Output the [X, Y] coordinate of the center of the cell containing the given text.  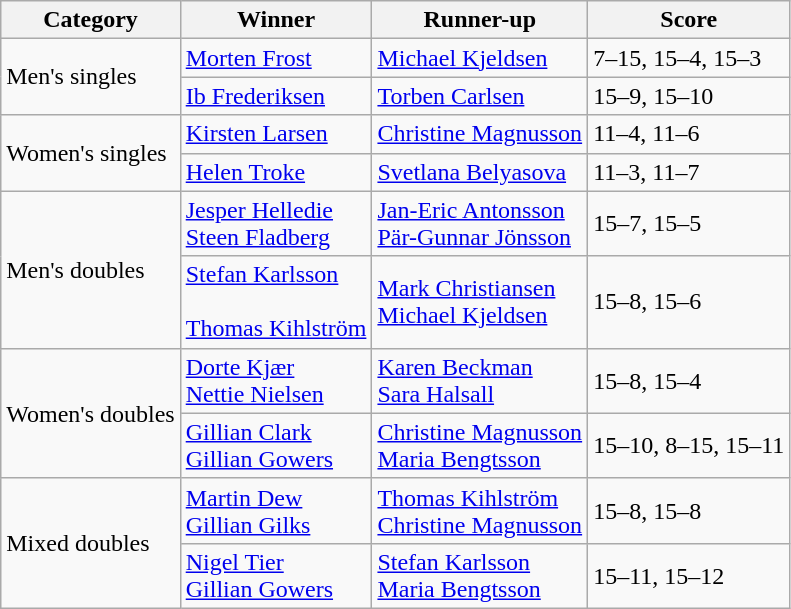
Karen Beckman Sara Halsall [480, 380]
15–10, 8–15, 15–11 [689, 446]
Nigel Tier Gillian Gowers [276, 576]
Jesper Helledie Steen Fladberg [276, 224]
Gillian Clark Gillian Gowers [276, 446]
Morten Frost [276, 58]
15–8, 15–8 [689, 510]
Dorte Kjær Nettie Nielsen [276, 380]
Christine Magnusson [480, 134]
Helen Troke [276, 172]
Stefan Karlsson Thomas Kihlström [276, 302]
Thomas Kihlström Christine Magnusson [480, 510]
Torben Carlsen [480, 96]
15–8, 15–6 [689, 302]
7–15, 15–4, 15–3 [689, 58]
Kirsten Larsen [276, 134]
15–8, 15–4 [689, 380]
Women's doubles [90, 413]
15–9, 15–10 [689, 96]
Michael Kjeldsen [480, 58]
15–11, 15–12 [689, 576]
Ib Frederiksen [276, 96]
Winner [276, 20]
Runner-up [480, 20]
Men's doubles [90, 270]
Christine Magnusson Maria Bengtsson [480, 446]
Men's singles [90, 77]
Jan-Eric Antonsson Pär-Gunnar Jönsson [480, 224]
Score [689, 20]
11–4, 11–6 [689, 134]
11–3, 11–7 [689, 172]
Mark Christiansen Michael Kjeldsen [480, 302]
Category [90, 20]
Svetlana Belyasova [480, 172]
Women's singles [90, 153]
Martin Dew Gillian Gilks [276, 510]
Stefan Karlsson Maria Bengtsson [480, 576]
Mixed doubles [90, 543]
15–7, 15–5 [689, 224]
